Identify which cell holds the provided text, then report its (X, Y) central coordinate. 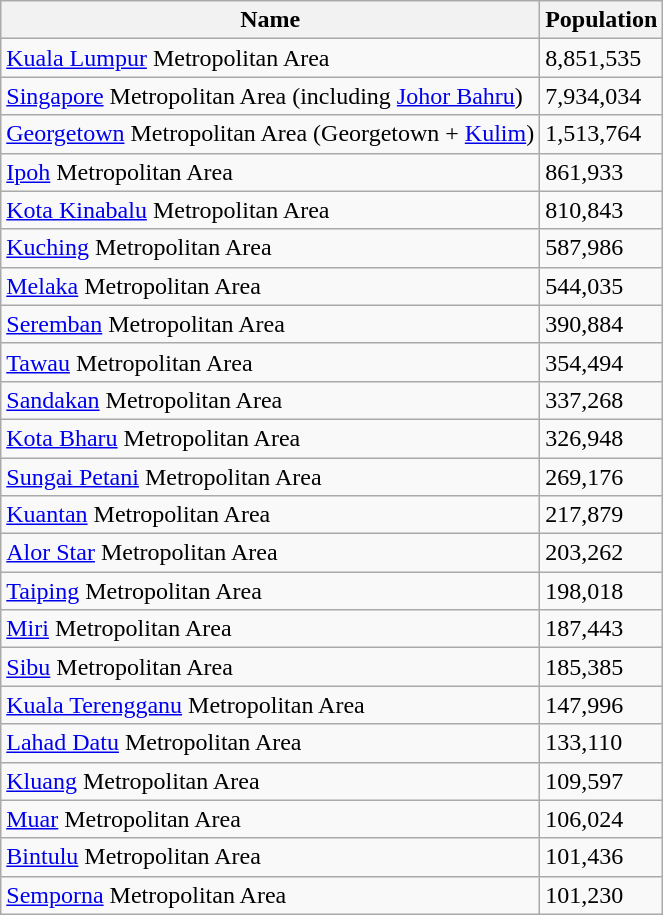
Tawau Metropolitan Area (270, 362)
185,385 (602, 667)
Kuala Lumpur Metropolitan Area (270, 58)
810,843 (602, 210)
187,443 (602, 629)
Name (270, 20)
Kuantan Metropolitan Area (270, 515)
8,851,535 (602, 58)
587,986 (602, 248)
101,230 (602, 895)
Taiping Metropolitan Area (270, 591)
Sandakan Metropolitan Area (270, 400)
Kota Bharu Metropolitan Area (270, 438)
7,934,034 (602, 96)
Kuala Terengganu Metropolitan Area (270, 705)
Kluang Metropolitan Area (270, 781)
Singapore Metropolitan Area (including Johor Bahru) (270, 96)
Seremban Metropolitan Area (270, 324)
133,110 (602, 743)
109,597 (602, 781)
Lahad Datu Metropolitan Area (270, 743)
354,494 (602, 362)
544,035 (602, 286)
Ipoh Metropolitan Area (270, 172)
Muar Metropolitan Area (270, 819)
101,436 (602, 857)
Sungai Petani Metropolitan Area (270, 477)
217,879 (602, 515)
337,268 (602, 400)
390,884 (602, 324)
Sibu Metropolitan Area (270, 667)
Georgetown Metropolitan Area (Georgetown + Kulim) (270, 134)
147,996 (602, 705)
Kuching Metropolitan Area (270, 248)
326,948 (602, 438)
Miri Metropolitan Area (270, 629)
198,018 (602, 591)
1,513,764 (602, 134)
Alor Star Metropolitan Area (270, 553)
Semporna Metropolitan Area (270, 895)
861,933 (602, 172)
Bintulu Metropolitan Area (270, 857)
Melaka Metropolitan Area (270, 286)
Population (602, 20)
269,176 (602, 477)
203,262 (602, 553)
106,024 (602, 819)
Kota Kinabalu Metropolitan Area (270, 210)
